Scan for the cell matching the given text and deliver its (X, Y) coordinate at center. 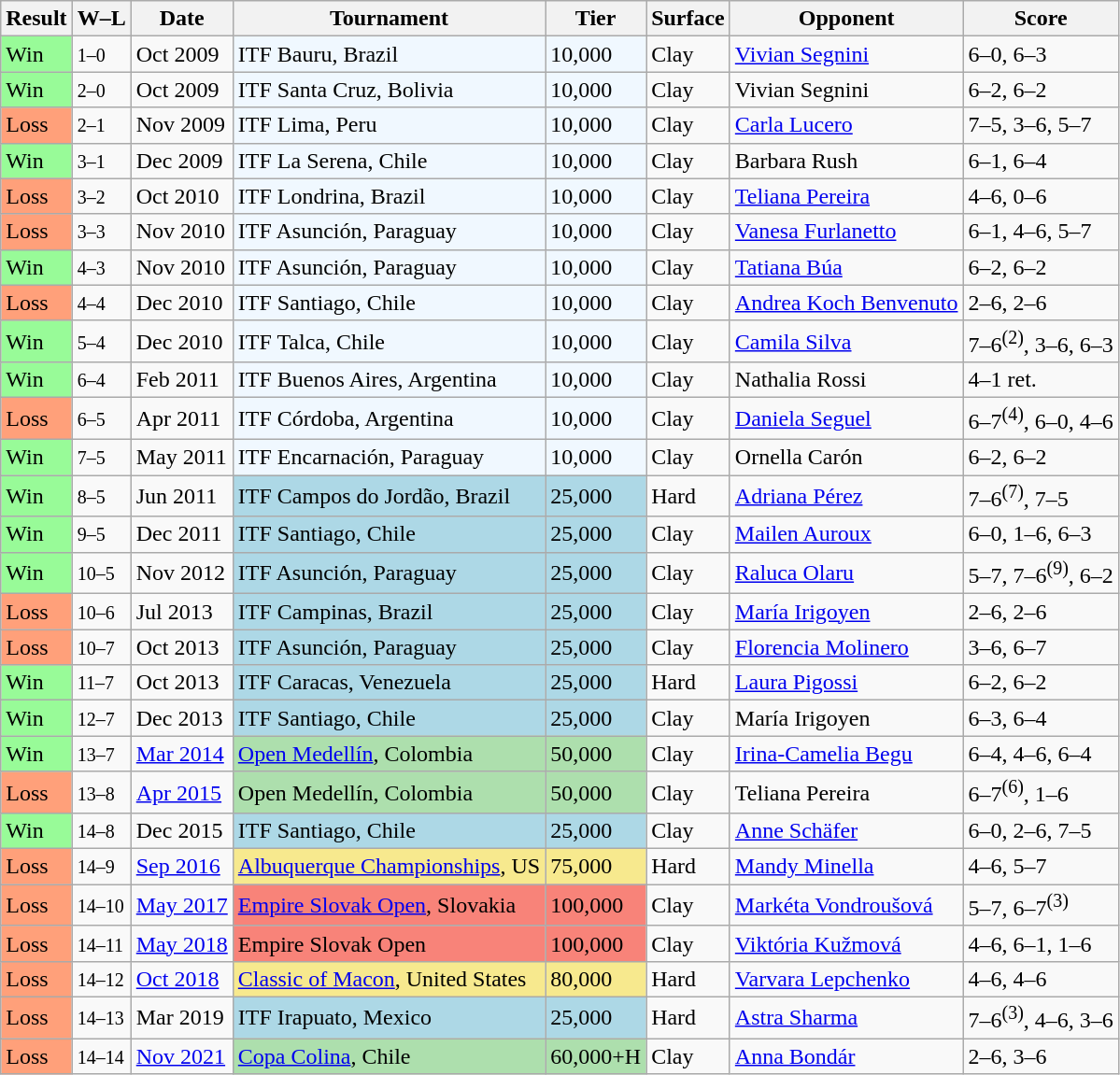
60,000+H (596, 1056)
Empire Slovak Open, Slovakia (389, 906)
6–4 (101, 380)
Irina-Camelia Begu (846, 754)
5–4 (101, 342)
Empire Slovak Open (389, 943)
4–1 ret. (1041, 380)
Tatiana Búa (846, 267)
Tier (596, 19)
11–7 (101, 683)
ITF Santa Cruz, Bolivia (389, 90)
14–9 (101, 867)
Dec 2009 (181, 161)
12–7 (101, 718)
5–7, 6–7(3) (1041, 906)
Markéta Vondroušová (846, 906)
Astra Sharma (846, 1018)
5–7, 7–6(9), 6–2 (1041, 573)
Anne Schäfer (846, 831)
ITF Caracas, Venezuela (389, 683)
Feb 2011 (181, 380)
Vanesa Furlanetto (846, 232)
ITF Campos do Jordão, Brazil (389, 497)
Nov 2021 (181, 1056)
ITF Córdoba, Argentina (389, 418)
Carla Lucero (846, 125)
Raluca Olaru (846, 573)
9–5 (101, 534)
ITF Irapuato, Mexico (389, 1018)
Laura Pigossi (846, 683)
6–3, 6–4 (1041, 718)
6–1, 4–6, 5–7 (1041, 232)
2–0 (101, 90)
4–6, 6–1, 1–6 (1041, 943)
6–7(4), 6–0, 4–6 (1041, 418)
Tournament (389, 19)
Apr 2015 (181, 792)
4–6, 0–6 (1041, 196)
3–1 (101, 161)
7–6(3), 4–6, 3–6 (1041, 1018)
14–10 (101, 906)
Oct 2018 (181, 979)
13–7 (101, 754)
Nov 2009 (181, 125)
Mar 2014 (181, 754)
Mailen Auroux (846, 534)
ITF Lima, Peru (389, 125)
Camila Silva (846, 342)
6–0, 1–6, 6–3 (1041, 534)
Classic of Macon, United States (389, 979)
Varvara Lepchenko (846, 979)
W–L (101, 19)
14–8 (101, 831)
Apr 2011 (181, 418)
Anna Bondár (846, 1056)
4–6, 4–6 (1041, 979)
14–14 (101, 1056)
Dec 2015 (181, 831)
ITF Bauru, Brazil (389, 54)
Jun 2011 (181, 497)
Score (1041, 19)
Daniela Seguel (846, 418)
Copa Colina, Chile (389, 1056)
6–4, 4–6, 6–4 (1041, 754)
Ornella Carón (846, 457)
Nov 2012 (181, 573)
Mar 2019 (181, 1018)
May 2018 (181, 943)
Date (181, 19)
Mandy Minella (846, 867)
2–1 (101, 125)
ITF Talca, Chile (389, 342)
Nathalia Rossi (846, 380)
7–5, 3–6, 5–7 (1041, 125)
Dec 2011 (181, 534)
1–0 (101, 54)
ITF Campinas, Brazil (389, 612)
May 2017 (181, 906)
80,000 (596, 979)
ITF Encarnación, Paraguay (389, 457)
13–8 (101, 792)
Surface (688, 19)
Florencia Molinero (846, 647)
Oct 2010 (181, 196)
Sep 2016 (181, 867)
6–1, 6–4 (1041, 161)
Albuquerque Championships, US (389, 867)
7–6(7), 7–5 (1041, 497)
May 2011 (181, 457)
3–3 (101, 232)
Barbara Rush (846, 161)
14–13 (101, 1018)
7–6(2), 3–6, 6–3 (1041, 342)
14–12 (101, 979)
Adriana Pérez (846, 497)
ITF Buenos Aires, Argentina (389, 380)
7–5 (101, 457)
6–5 (101, 418)
ITF Londrina, Brazil (389, 196)
8–5 (101, 497)
10–5 (101, 573)
2–6, 3–6 (1041, 1056)
Jul 2013 (181, 612)
Result (36, 19)
3–2 (101, 196)
6–7(6), 1–6 (1041, 792)
Viktória Kužmová (846, 943)
10–7 (101, 647)
14–11 (101, 943)
6–0, 2–6, 7–5 (1041, 831)
Andrea Koch Benvenuto (846, 303)
4–3 (101, 267)
4–6, 5–7 (1041, 867)
ITF La Serena, Chile (389, 161)
Opponent (846, 19)
6–0, 6–3 (1041, 54)
Dec 2013 (181, 718)
3–6, 6–7 (1041, 647)
75,000 (596, 867)
4–4 (101, 303)
10–6 (101, 612)
